Scan for the cell matching the given text and deliver its (X, Y) coordinate at center. 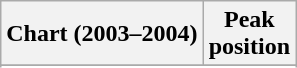
Peakposition (249, 34)
Chart (2003–2004) (102, 34)
